Return (X, Y) of the center of cell containing provided text 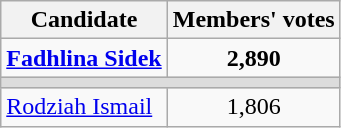
Fadhlina Sidek (84, 58)
Rodziah Ismail (84, 107)
Candidate (84, 20)
2,890 (254, 58)
Members' votes (254, 20)
1,806 (254, 107)
